From the cell containing the given text, extract its center point as [X, Y] coordinate. 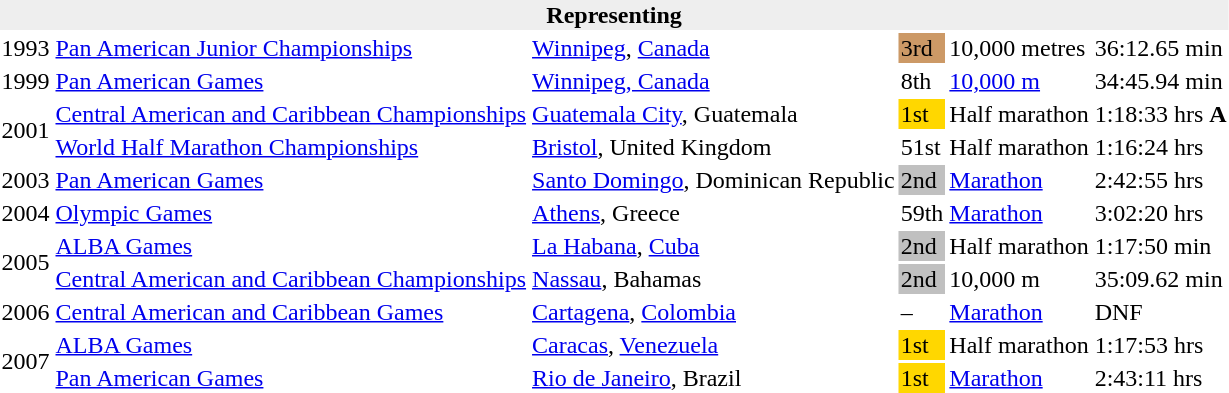
World Half Marathon Championships [291, 147]
Nassau, Bahamas [714, 279]
8th [922, 81]
3rd [922, 48]
– [922, 312]
2001 [26, 130]
Caracas, Venezuela [714, 345]
Pan American Junior Championships [291, 48]
51st [922, 147]
3:02:20 hrs [1160, 213]
Athens, Greece [714, 213]
Cartagena, Colombia [714, 312]
59th [922, 213]
36:12.65 min [1160, 48]
1:18:33 hrs A [1160, 114]
2006 [26, 312]
Guatemala City, Guatemala [714, 114]
1:17:50 min [1160, 246]
1:16:24 hrs [1160, 147]
Bristol, United Kingdom [714, 147]
Olympic Games [291, 213]
2007 [26, 362]
Rio de Janeiro, Brazil [714, 378]
Central American and Caribbean Games [291, 312]
La Habana, Cuba [714, 246]
2003 [26, 180]
2004 [26, 213]
10,000 metres [1019, 48]
2:43:11 hrs [1160, 378]
DNF [1160, 312]
1993 [26, 48]
Santo Domingo, Dominican Republic [714, 180]
1:17:53 hrs [1160, 345]
34:45.94 min [1160, 81]
2:42:55 hrs [1160, 180]
Representing [614, 15]
35:09.62 min [1160, 279]
2005 [26, 262]
1999 [26, 81]
